Provide the (X, Y) coordinate of the cell's center where the given text is located.  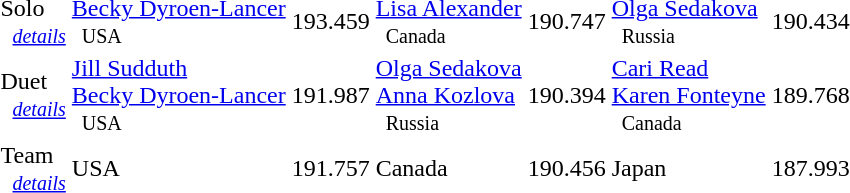
Jill Sudduth Becky Dyroen-Lancer USA (178, 95)
Cari Read Karen Fonteyne Canada (688, 95)
Olga Sedakova Anna Kozlova Russia (448, 95)
191.987 (330, 95)
190.394 (566, 95)
